For the text-containing cell, return its midpoint in [x, y] coordinate format. 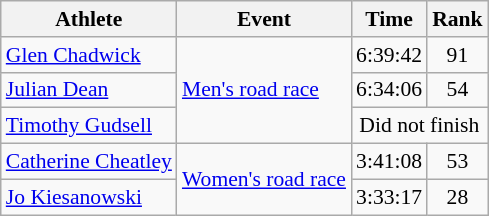
6:34:06 [389, 90]
Julian Dean [89, 90]
Women's road race [264, 180]
Did not finish [420, 126]
28 [458, 197]
Men's road race [264, 90]
Timothy Gudsell [89, 126]
Event [264, 19]
Time [389, 19]
Catherine Cheatley [89, 162]
Glen Chadwick [89, 55]
3:41:08 [389, 162]
91 [458, 55]
Rank [458, 19]
Athlete [89, 19]
53 [458, 162]
3:33:17 [389, 197]
Jo Kiesanowski [89, 197]
54 [458, 90]
6:39:42 [389, 55]
